Locate the cell with the specified text and output its [X, Y] center coordinate. 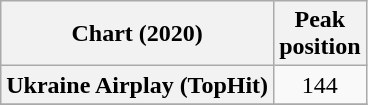
Peakposition [320, 34]
Chart (2020) [138, 34]
144 [320, 85]
Ukraine Airplay (TopHit) [138, 85]
